Search for the cell housing the specified text and yield its [X, Y] center coordinate. 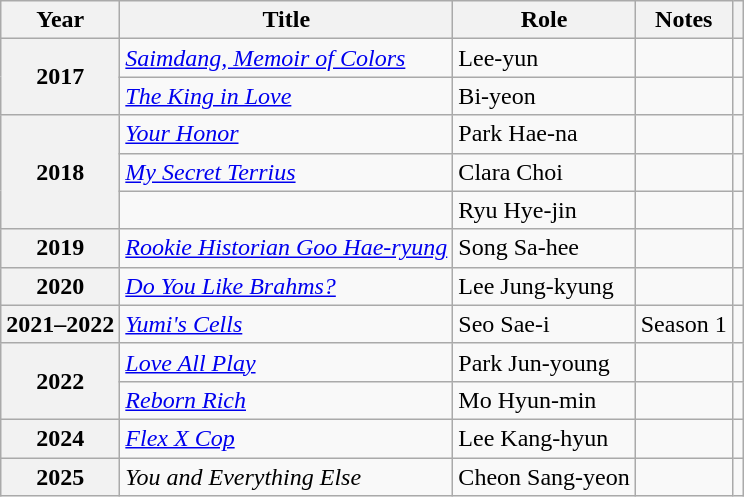
Title [286, 20]
Saimdang, Memoir of Colors [286, 58]
Rookie Historian Goo Hae-ryung [286, 248]
Notes [684, 20]
Reborn Rich [286, 400]
Flex X Cop [286, 438]
Year [60, 20]
Your Honor [286, 134]
Bi-yeon [544, 96]
Do You Like Brahms? [286, 286]
2018 [60, 172]
Season 1 [684, 324]
Mo Hyun-min [544, 400]
Yumi's Cells [286, 324]
Ryu Hye-jin [544, 210]
Lee-yun [544, 58]
Love All Play [286, 362]
2024 [60, 438]
2022 [60, 381]
2017 [60, 77]
2019 [60, 248]
Park Hae-na [544, 134]
Role [544, 20]
You and Everything Else [286, 477]
Lee Kang-hyun [544, 438]
Cheon Sang-yeon [544, 477]
Seo Sae-i [544, 324]
Park Jun-young [544, 362]
My Secret Terrius [286, 172]
2020 [60, 286]
Song Sa-hee [544, 248]
Clara Choi [544, 172]
Lee Jung-kyung [544, 286]
The King in Love [286, 96]
2025 [60, 477]
2021–2022 [60, 324]
